Pinpoint the cell where the given text exists, returning its (x, y) midpoint coordinate. 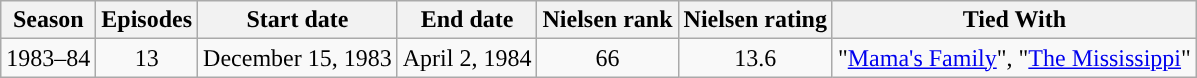
End date (467, 20)
Season (48, 20)
1983–84 (48, 58)
66 (608, 58)
Start date (298, 20)
April 2, 1984 (467, 58)
Tied With (1014, 20)
"Mama's Family", "The Mississippi" (1014, 58)
13 (147, 58)
Nielsen rank (608, 20)
Episodes (147, 20)
December 15, 1983 (298, 58)
13.6 (755, 58)
Nielsen rating (755, 20)
